Capture the cell that displays the provided text and extract its (X, Y) central coordinate. 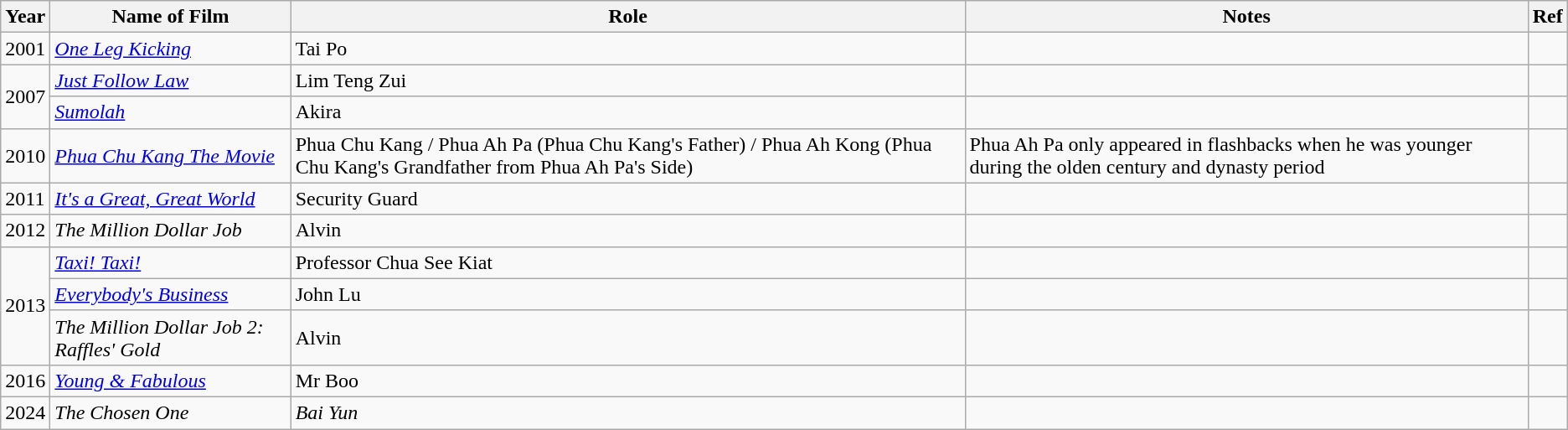
Ref (1548, 17)
It's a Great, Great World (171, 199)
John Lu (628, 294)
Phua Chu Kang The Movie (171, 156)
Mr Boo (628, 381)
Role (628, 17)
Notes (1246, 17)
Bai Yun (628, 412)
Tai Po (628, 49)
Security Guard (628, 199)
Lim Teng Zui (628, 80)
One Leg Kicking (171, 49)
Sumolah (171, 112)
Professor Chua See Kiat (628, 262)
Year (25, 17)
Phua Ah Pa only appeared in flashbacks when he was younger during the olden century and dynasty period (1246, 156)
Phua Chu Kang / Phua Ah Pa (Phua Chu Kang's Father) / Phua Ah Kong (Phua Chu Kang's Grandfather from Phua Ah Pa's Side) (628, 156)
Young & Fabulous (171, 381)
2007 (25, 96)
2012 (25, 231)
The Chosen One (171, 412)
2016 (25, 381)
Everybody's Business (171, 294)
The Million Dollar Job (171, 231)
2010 (25, 156)
Akira (628, 112)
2011 (25, 199)
The Million Dollar Job 2: Raffles' Gold (171, 337)
2013 (25, 305)
Taxi! Taxi! (171, 262)
2001 (25, 49)
Name of Film (171, 17)
Just Follow Law (171, 80)
2024 (25, 412)
